From the cell containing the given text, extract its center point as (X, Y) coordinate. 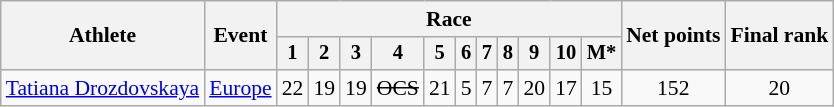
Final rank (779, 36)
10 (566, 54)
Race (450, 19)
2 (324, 54)
21 (440, 88)
M* (602, 54)
17 (566, 88)
22 (293, 88)
Tatiana Drozdovskaya (102, 88)
OCS (398, 88)
6 (466, 54)
Event (240, 36)
4 (398, 54)
9 (534, 54)
1 (293, 54)
Athlete (102, 36)
8 (508, 54)
3 (356, 54)
152 (673, 88)
Europe (240, 88)
15 (602, 88)
Net points (673, 36)
